Extract the [x, y] coordinate from the center of the cell holding the provided text.  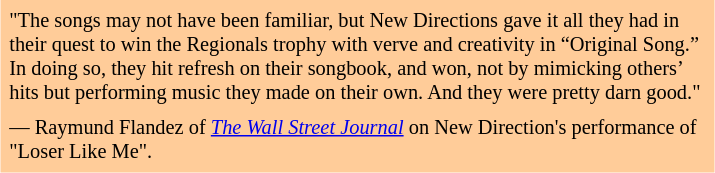
— Raymund Flandez of The Wall Street Journal on New Direction's performance of "Loser Like Me". [358, 140]
